Pinpoint the cell where the given text exists, returning its (x, y) midpoint coordinate. 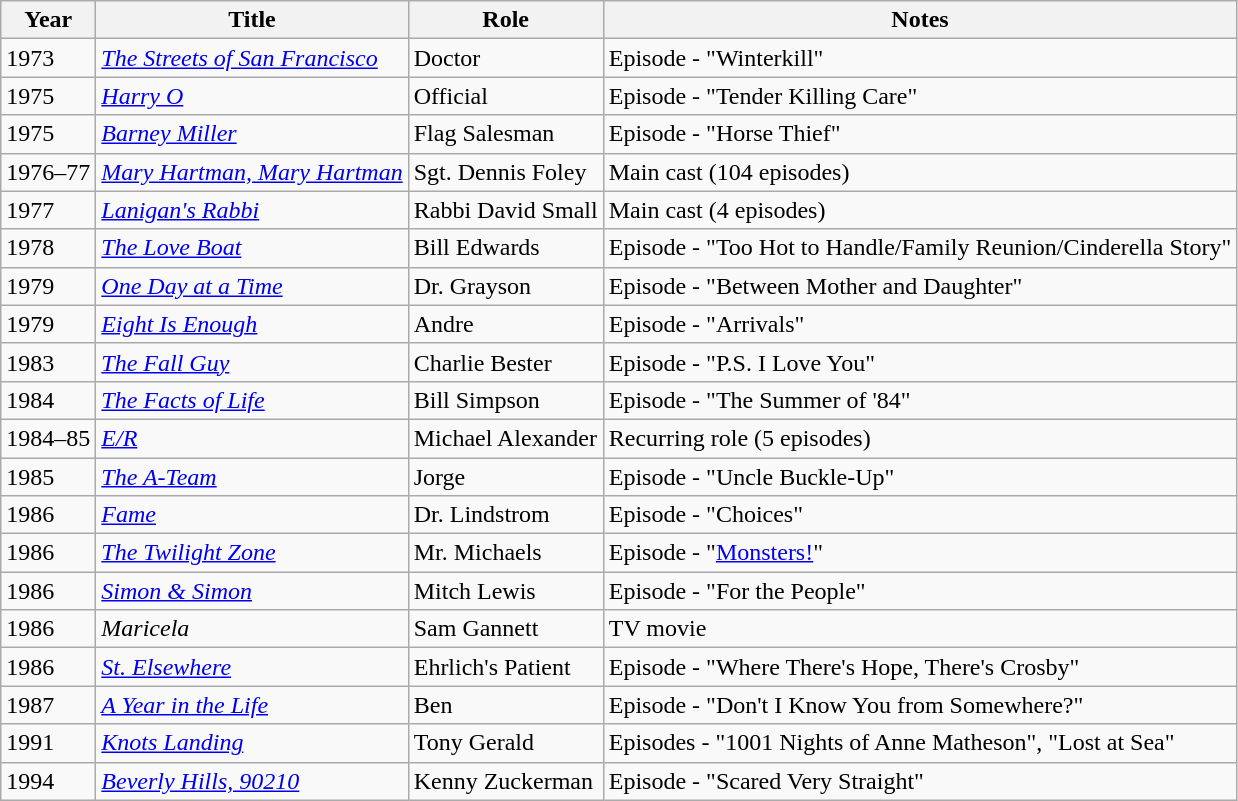
Dr. Lindstrom (506, 515)
Mary Hartman, Mary Hartman (252, 172)
1976–77 (48, 172)
Episode - "Where There's Hope, There's Crosby" (920, 667)
Ben (506, 705)
The Twilight Zone (252, 553)
Bill Edwards (506, 248)
Episode - "Between Mother and Daughter" (920, 286)
Episode - "Winterkill" (920, 58)
A Year in the Life (252, 705)
Simon & Simon (252, 591)
Flag Salesman (506, 134)
Recurring role (5 episodes) (920, 438)
Episode - "The Summer of '84" (920, 400)
Kenny Zuckerman (506, 781)
Episode - "Tender Killing Care" (920, 96)
Episode - "Choices" (920, 515)
Dr. Grayson (506, 286)
Mr. Michaels (506, 553)
Knots Landing (252, 743)
1994 (48, 781)
Sgt. Dennis Foley (506, 172)
1991 (48, 743)
The Fall Guy (252, 362)
Tony Gerald (506, 743)
1978 (48, 248)
One Day at a Time (252, 286)
Fame (252, 515)
1987 (48, 705)
Notes (920, 20)
St. Elsewhere (252, 667)
Harry O (252, 96)
Eight Is Enough (252, 324)
Rabbi David Small (506, 210)
Beverly Hills, 90210 (252, 781)
Maricela (252, 629)
Main cast (4 episodes) (920, 210)
Michael Alexander (506, 438)
Episode - "Monsters!" (920, 553)
Episode - "Arrivals" (920, 324)
The Facts of Life (252, 400)
Title (252, 20)
E/R (252, 438)
Official (506, 96)
1983 (48, 362)
Episode - "P.S. I Love You" (920, 362)
Role (506, 20)
Bill Simpson (506, 400)
TV movie (920, 629)
Episodes - "1001 Nights of Anne Matheson", "Lost at Sea" (920, 743)
1977 (48, 210)
Episode - "For the People" (920, 591)
Barney Miller (252, 134)
Charlie Bester (506, 362)
1984 (48, 400)
Year (48, 20)
Episode - "Horse Thief" (920, 134)
1973 (48, 58)
Jorge (506, 477)
Andre (506, 324)
Sam Gannett (506, 629)
Episode - "Scared Very Straight" (920, 781)
1984–85 (48, 438)
Mitch Lewis (506, 591)
Main cast (104 episodes) (920, 172)
The Streets of San Francisco (252, 58)
Episode - "Don't I Know You from Somewhere?" (920, 705)
Episode - "Uncle Buckle-Up" (920, 477)
1985 (48, 477)
Lanigan's Rabbi (252, 210)
Ehrlich's Patient (506, 667)
Episode - "Too Hot to Handle/Family Reunion/Cinderella Story" (920, 248)
The A-Team (252, 477)
The Love Boat (252, 248)
Doctor (506, 58)
